Extract the [x, y] coordinate from the center of the cell holding the provided text.  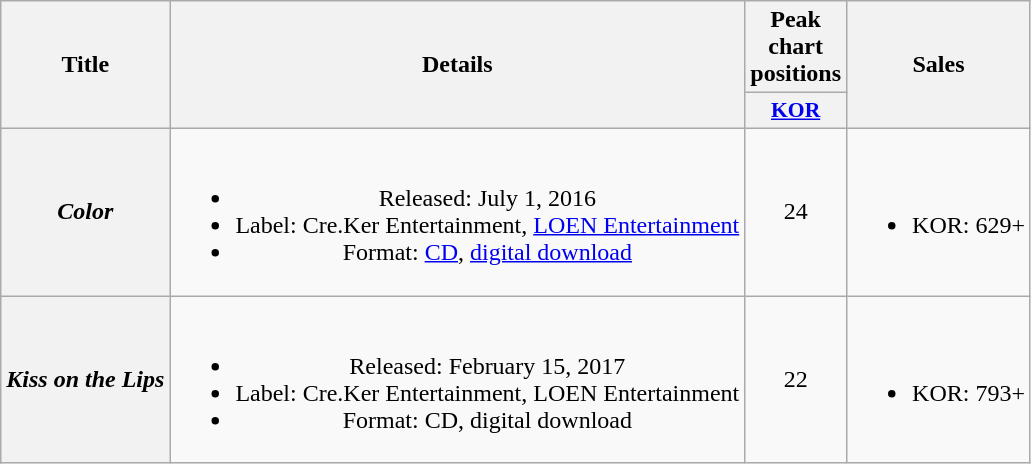
Kiss on the Lips [86, 380]
22 [796, 380]
Sales [939, 65]
Peak chart positions [796, 47]
Released: July 1, 2016Label: Cre.Ker Entertainment, LOEN EntertainmentFormat: CD, digital download [458, 212]
Released: February 15, 2017Label: Cre.Ker Entertainment, LOEN EntertainmentFormat: CD, digital download [458, 380]
KOR [796, 111]
Color [86, 212]
KOR: 629+ [939, 212]
Title [86, 65]
Details [458, 65]
24 [796, 212]
KOR: 793+ [939, 380]
